Locate the cell with the specified text and output its (X, Y) center coordinate. 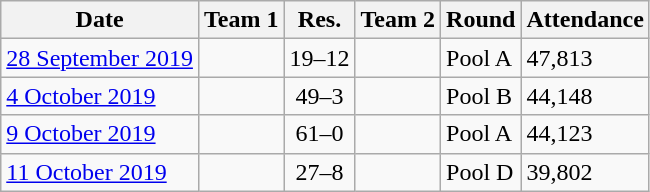
Round (481, 20)
19–12 (320, 58)
44,148 (585, 96)
11 October 2019 (100, 172)
4 October 2019 (100, 96)
49–3 (320, 96)
Team 2 (398, 20)
27–8 (320, 172)
Date (100, 20)
Res. (320, 20)
9 October 2019 (100, 134)
Pool D (481, 172)
Attendance (585, 20)
61–0 (320, 134)
39,802 (585, 172)
28 September 2019 (100, 58)
47,813 (585, 58)
Team 1 (241, 20)
44,123 (585, 134)
Pool B (481, 96)
